Determine the [X, Y] coordinate at the center of the cell enclosing the given text.  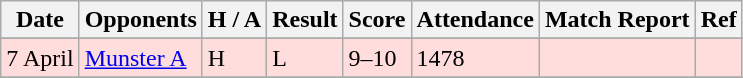
H [234, 58]
Opponents [140, 20]
Attendance [475, 20]
1478 [475, 58]
Score [377, 20]
Munster A [140, 58]
Result [305, 20]
9–10 [377, 58]
7 April [40, 58]
Date [40, 20]
Match Report [617, 20]
Ref [718, 20]
H / A [234, 20]
L [305, 58]
